Detect which cell encompasses the target text, then output its (X, Y) center coordinate. 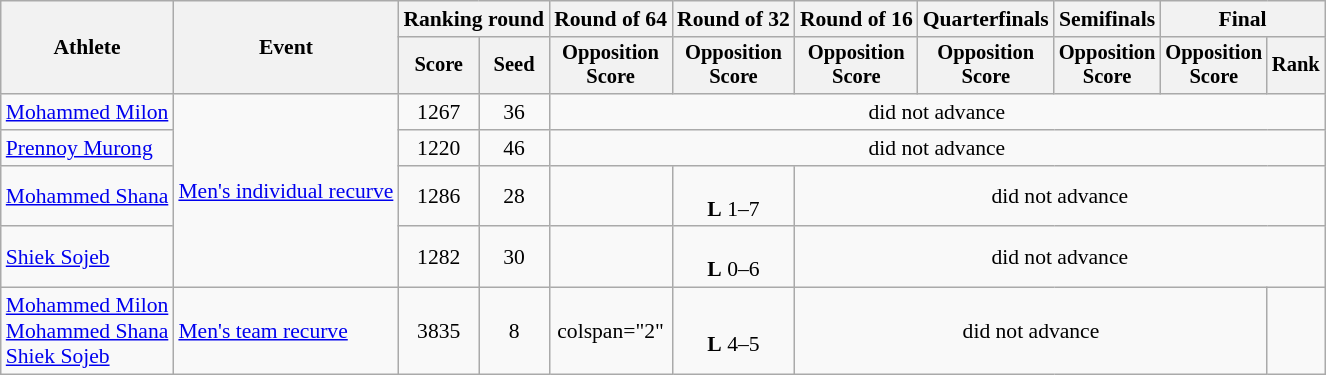
Athlete (88, 48)
Round of 64 (610, 19)
Mohammed Milon (88, 112)
Semifinals (1108, 19)
Event (286, 48)
3835 (438, 332)
Prennoy Murong (88, 148)
Men's individual recurve (286, 191)
Round of 16 (856, 19)
L 0–6 (734, 258)
colspan="2" (610, 332)
8 (514, 332)
Score (438, 66)
30 (514, 258)
Mohammed Shana (88, 196)
1286 (438, 196)
1220 (438, 148)
Men's team recurve (286, 332)
36 (514, 112)
Shiek Sojeb (88, 258)
28 (514, 196)
L 1–7 (734, 196)
1282 (438, 258)
Ranking round (474, 19)
Final (1242, 19)
46 (514, 148)
Mohammed MilonMohammed ShanaShiek Sojeb (88, 332)
Quarterfinals (986, 19)
Seed (514, 66)
Round of 32 (734, 19)
L 4–5 (734, 332)
1267 (438, 112)
Rank (1296, 66)
